Return [x, y] of the center of cell containing provided text 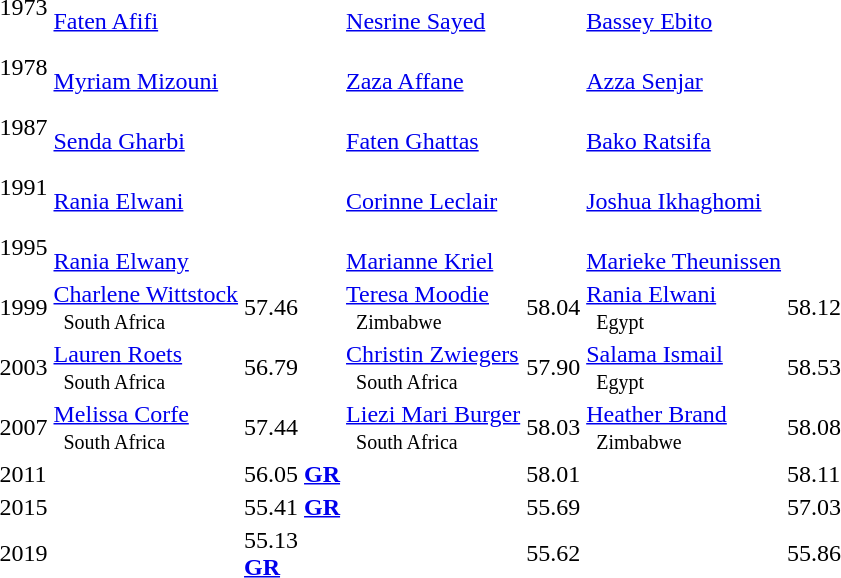
Marieke Theunissen [684, 248]
Rania Elwany [146, 248]
Salama Ismail Egypt [684, 368]
58.01 [554, 474]
55.41 GR [292, 507]
Azza Senjar [684, 68]
58.03 [554, 428]
56.79 [292, 368]
Rania Elwani [146, 188]
56.05 GR [292, 474]
57.44 [292, 428]
Bako Ratsifa [684, 128]
Melissa Corfe South Africa [146, 428]
57.46 [292, 308]
58.04 [554, 308]
Marianne Kriel [434, 248]
Zaza Affane [434, 68]
Heather Brand Zimbabwe [684, 428]
Myriam Mizouni [146, 68]
Senda Gharbi [146, 128]
Lauren Roets South Africa [146, 368]
Liezi Mari Burger South Africa [434, 428]
Charlene Wittstock South Africa [146, 308]
Christin Zwiegers South Africa [434, 368]
Faten Ghattas [434, 128]
55.69 [554, 507]
Joshua Ikhaghomi [684, 188]
Rania Elwani Egypt [684, 308]
57.90 [554, 368]
Teresa Moodie Zimbabwe [434, 308]
Corinne Leclair [434, 188]
